Return (X, Y) of the center of cell containing provided text 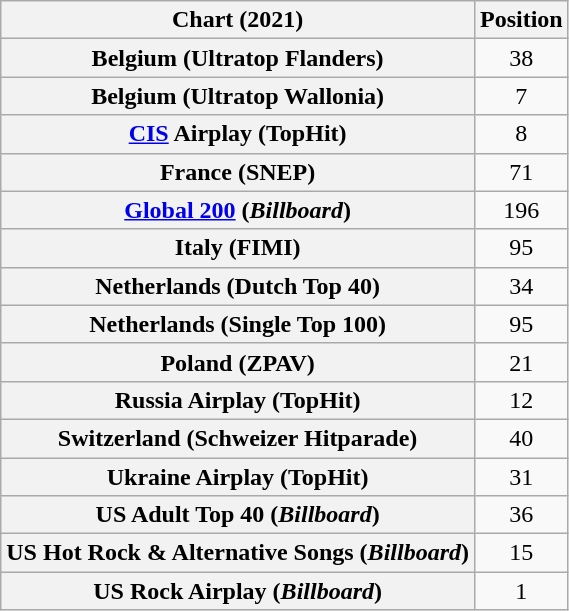
71 (521, 172)
1 (521, 591)
Netherlands (Dutch Top 40) (238, 286)
France (SNEP) (238, 172)
US Hot Rock & Alternative Songs (Billboard) (238, 553)
Belgium (Ultratop Wallonia) (238, 96)
34 (521, 286)
12 (521, 400)
Position (521, 20)
40 (521, 438)
36 (521, 515)
US Adult Top 40 (Billboard) (238, 515)
8 (521, 134)
Russia Airplay (TopHit) (238, 400)
Italy (FIMI) (238, 248)
21 (521, 362)
196 (521, 210)
Ukraine Airplay (TopHit) (238, 477)
38 (521, 58)
7 (521, 96)
Chart (2021) (238, 20)
CIS Airplay (TopHit) (238, 134)
31 (521, 477)
Netherlands (Single Top 100) (238, 324)
Poland (ZPAV) (238, 362)
US Rock Airplay (Billboard) (238, 591)
Global 200 (Billboard) (238, 210)
Belgium (Ultratop Flanders) (238, 58)
Switzerland (Schweizer Hitparade) (238, 438)
15 (521, 553)
